Locate the cell with the specified text and output its [X, Y] center coordinate. 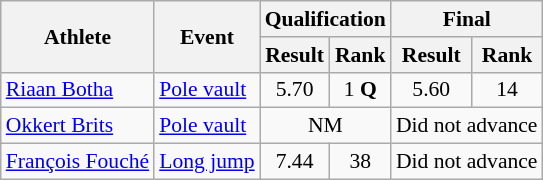
14 [508, 90]
Athlete [78, 36]
Okkert Brits [78, 126]
1 Q [360, 90]
Qualification [326, 19]
François Fouché [78, 162]
NM [326, 126]
7.44 [295, 162]
Event [206, 36]
Long jump [206, 162]
Riaan Botha [78, 90]
5.60 [432, 90]
5.70 [295, 90]
38 [360, 162]
Final [467, 19]
